Locate the cell with the specified text and output its (x, y) center coordinate. 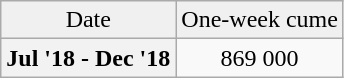
Date (88, 20)
869 000 (260, 58)
One-week cume (260, 20)
Jul '18 - Dec '18 (88, 58)
